From the cell containing the given text, extract its center point as [X, Y] coordinate. 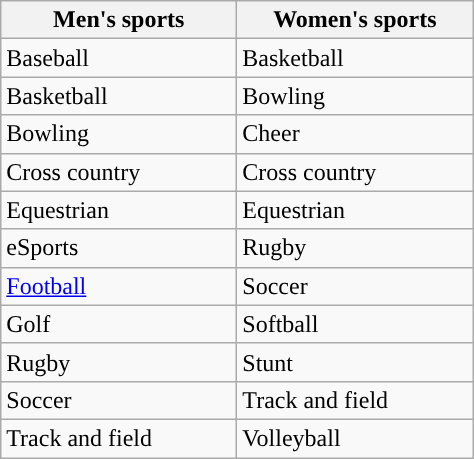
Baseball [119, 58]
Women's sports [355, 20]
Softball [355, 324]
Golf [119, 324]
Volleyball [355, 438]
eSports [119, 248]
Men's sports [119, 20]
Stunt [355, 362]
Football [119, 286]
Cheer [355, 134]
